Output the [x, y] coordinate of the center of the cell containing the given text.  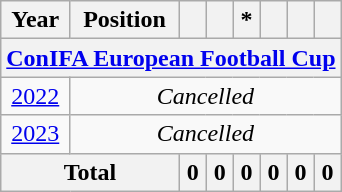
Year [36, 20]
2023 [36, 134]
ConIFA European Football Cup [171, 58]
Total [90, 172]
* [246, 20]
2022 [36, 96]
Position [125, 20]
